Locate the cell with the specified text and output its [x, y] center coordinate. 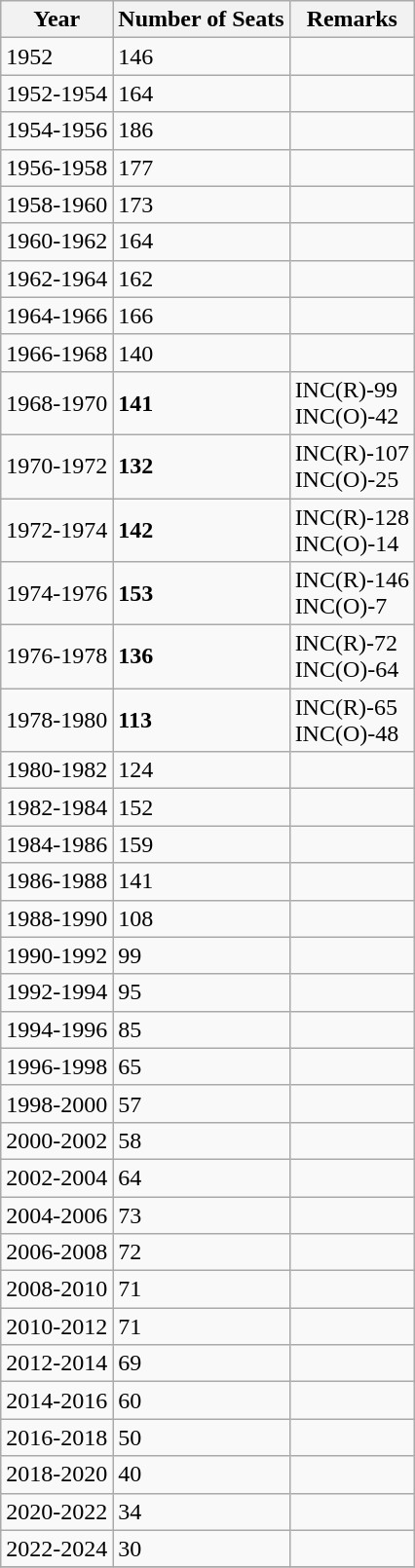
INC(R)-99INC(O)-42 [352, 403]
99 [201, 955]
Year [57, 19]
2016-2018 [57, 1437]
1986-1988 [57, 881]
57 [201, 1103]
1952 [57, 56]
1988-1990 [57, 918]
30 [201, 1549]
2014-2016 [57, 1400]
1982-1984 [57, 807]
INC(R)-107INC(O)-25 [352, 466]
2020-2022 [57, 1512]
1990-1992 [57, 955]
50 [201, 1437]
159 [201, 844]
1992-1994 [57, 992]
1972-1974 [57, 530]
69 [201, 1363]
2000-2002 [57, 1140]
153 [201, 594]
132 [201, 466]
64 [201, 1177]
1956-1958 [57, 168]
136 [201, 656]
140 [201, 353]
2002-2004 [57, 1177]
58 [201, 1140]
73 [201, 1214]
1976-1978 [57, 656]
40 [201, 1475]
142 [201, 530]
1974-1976 [57, 594]
124 [201, 770]
2006-2008 [57, 1252]
146 [201, 56]
1968-1970 [57, 403]
34 [201, 1512]
113 [201, 721]
1980-1982 [57, 770]
2004-2006 [57, 1214]
85 [201, 1029]
60 [201, 1400]
1970-1972 [57, 466]
95 [201, 992]
173 [201, 205]
INC(R)-72INC(O)-64 [352, 656]
2022-2024 [57, 1549]
1996-1998 [57, 1066]
2012-2014 [57, 1363]
1994-1996 [57, 1029]
1978-1980 [57, 721]
INC(R)-146INC(O)-7 [352, 594]
INC(R)-128INC(O)-14 [352, 530]
2010-2012 [57, 1326]
Remarks [352, 19]
1962-1964 [57, 279]
162 [201, 279]
1984-1986 [57, 844]
1964-1966 [57, 316]
152 [201, 807]
65 [201, 1066]
1998-2000 [57, 1103]
2018-2020 [57, 1475]
2008-2010 [57, 1289]
1954-1956 [57, 131]
1960-1962 [57, 242]
166 [201, 316]
1966-1968 [57, 353]
72 [201, 1252]
177 [201, 168]
186 [201, 131]
1958-1960 [57, 205]
1952-1954 [57, 93]
108 [201, 918]
Number of Seats [201, 19]
INC(R)-65INC(O)-48 [352, 721]
